For the text-containing cell, return its midpoint in [x, y] coordinate format. 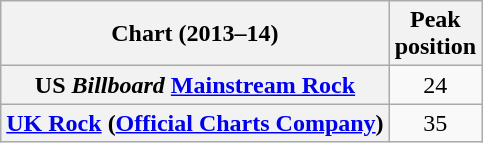
24 [435, 85]
35 [435, 123]
Peakposition [435, 34]
US Billboard Mainstream Rock [195, 85]
Chart (2013–14) [195, 34]
UK Rock (Official Charts Company) [195, 123]
